From the cell containing the given text, extract its center point as (X, Y) coordinate. 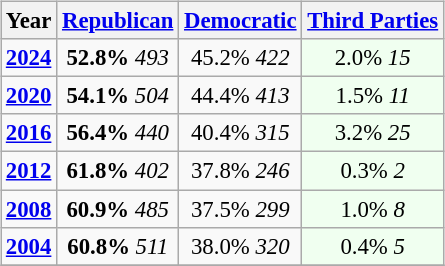
60.8% 511 (118, 246)
61.8% 402 (118, 171)
Year (29, 21)
52.8% 493 (118, 58)
3.2% 25 (373, 133)
2016 (29, 133)
Democratic (240, 21)
Republican (118, 21)
0.4% 5 (373, 246)
54.1% 504 (118, 96)
2020 (29, 96)
2008 (29, 209)
60.9% 485 (118, 209)
2024 (29, 58)
0.3% 2 (373, 171)
1.0% 8 (373, 209)
2012 (29, 171)
45.2% 422 (240, 58)
37.5% 299 (240, 209)
1.5% 11 (373, 96)
38.0% 320 (240, 246)
44.4% 413 (240, 96)
40.4% 315 (240, 133)
2.0% 15 (373, 58)
56.4% 440 (118, 133)
37.8% 246 (240, 171)
2004 (29, 246)
Third Parties (373, 21)
